Capture the cell that displays the provided text and extract its [x, y] central coordinate. 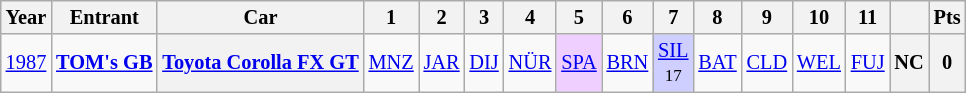
1 [392, 17]
9 [767, 17]
Car [260, 17]
Toyota Corolla FX GT [260, 63]
DIJ [484, 63]
FUJ [868, 63]
JAR [442, 63]
Pts [948, 17]
CLD [767, 63]
11 [868, 17]
Year [26, 17]
8 [717, 17]
SPA [578, 63]
3 [484, 17]
NC [910, 63]
SIL17 [673, 63]
0 [948, 63]
Entrant [104, 17]
TOM's GB [104, 63]
6 [628, 17]
1987 [26, 63]
WEL [819, 63]
MNZ [392, 63]
4 [530, 17]
NÜR [530, 63]
7 [673, 17]
BAT [717, 63]
10 [819, 17]
5 [578, 17]
BRN [628, 63]
2 [442, 17]
